Pinpoint the cell where the given text exists, returning its [X, Y] midpoint coordinate. 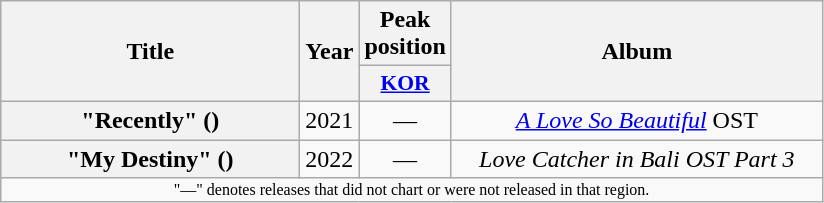
Peak position [405, 34]
"—" denotes releases that did not chart or were not released in that region. [412, 190]
"My Destiny" () [150, 159]
2022 [330, 159]
A Love So Beautiful OST [636, 120]
Album [636, 52]
Year [330, 52]
Love Catcher in Bali OST Part 3 [636, 159]
KOR [405, 84]
"Recently" () [150, 120]
2021 [330, 120]
Title [150, 52]
